Return (x, y) of the center of cell containing provided text 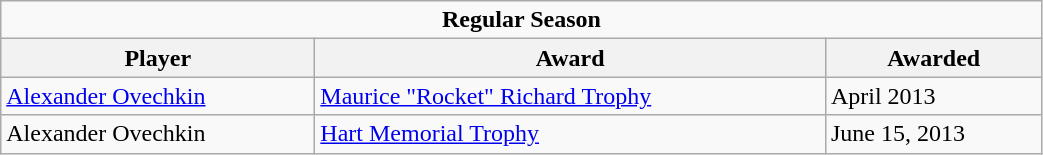
Regular Season (522, 20)
April 2013 (934, 96)
Hart Memorial Trophy (570, 134)
Awarded (934, 58)
June 15, 2013 (934, 134)
Maurice "Rocket" Richard Trophy (570, 96)
Player (158, 58)
Award (570, 58)
